Provide the (X, Y) coordinate of the cell's center where the given text is located.  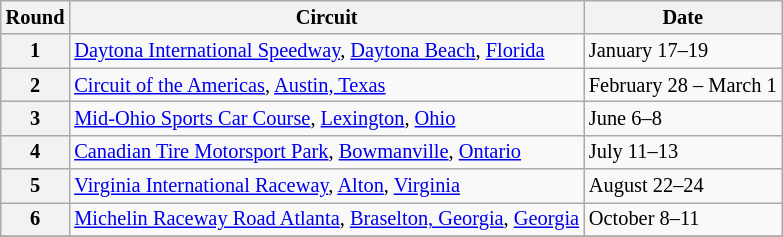
1 (36, 51)
Round (36, 17)
July 11–13 (683, 152)
Circuit of the Americas, Austin, Texas (326, 85)
3 (36, 118)
Michelin Raceway Road Atlanta, Braselton, Georgia, Georgia (326, 219)
Virginia International Raceway, Alton, Virginia (326, 186)
February 28 – March 1 (683, 85)
Circuit (326, 17)
Mid-Ohio Sports Car Course, Lexington, Ohio (326, 118)
5 (36, 186)
2 (36, 85)
Date (683, 17)
August 22–24 (683, 186)
Daytona International Speedway, Daytona Beach, Florida (326, 51)
6 (36, 219)
4 (36, 152)
Canadian Tire Motorsport Park, Bowmanville, Ontario (326, 152)
October 8–11 (683, 219)
June 6–8 (683, 118)
January 17–19 (683, 51)
